Pinpoint the cell where the given text exists, returning its [X, Y] midpoint coordinate. 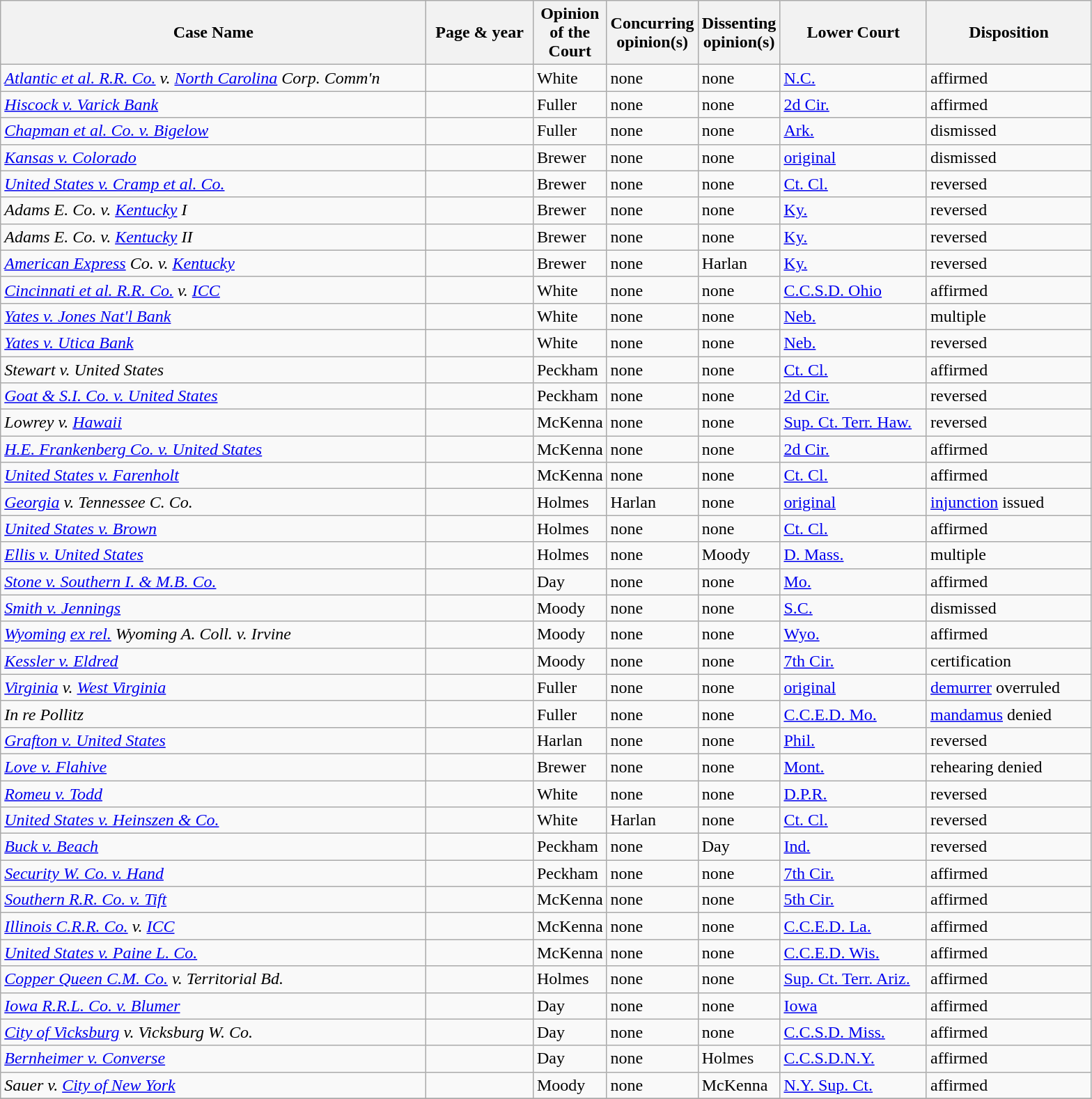
5th Cir. [854, 900]
C.C.S.D. Ohio [854, 290]
Kessler v. Eldred [213, 661]
Atlantic et al. R.R. Co. v. North Carolina Corp. Comm'n [213, 78]
certification [1008, 661]
American Express Co. v. Kentucky [213, 263]
Yates v. Utica Bank [213, 343]
S.C. [854, 608]
Yates v. Jones Nat'l Bank [213, 316]
C.C.E.D. Mo. [854, 714]
Ellis v. United States [213, 555]
Mo. [854, 582]
rehearing denied [1008, 767]
Georgia v. Tennessee C. Co. [213, 502]
C.C.E.D. Wis. [854, 953]
Chapman et al. Co. v. Bigelow [213, 131]
United States v. Paine L. Co. [213, 953]
Sauer v. City of New York [213, 1085]
Lower Court [854, 33]
Bernheimer v. Converse [213, 1059]
Romeu v. Todd [213, 793]
H.E. Frankenberg Co. v. United States [213, 449]
Ind. [854, 847]
Smith v. Jennings [213, 608]
C.C.E.D. La. [854, 926]
Sup. Ct. Terr. Haw. [854, 423]
Ark. [854, 131]
Kansas v. Colorado [213, 157]
In re Pollitz [213, 714]
Sup. Ct. Terr. Ariz. [854, 979]
Wyo. [854, 634]
United States v. Farenholt [213, 476]
injunction issued [1008, 502]
C.C.S.D. Miss. [854, 1032]
N.C. [854, 78]
Grafton v. United States [213, 740]
Buck v. Beach [213, 847]
Illinois C.R.R. Co. v. ICC [213, 926]
Copper Queen C.M. Co. v. Territorial Bd. [213, 979]
Adams E. Co. v. Kentucky II [213, 237]
Iowa [854, 1006]
United States v. Cramp et al. Co. [213, 184]
Wyoming ex rel. Wyoming A. Coll. v. Irvine [213, 634]
Cincinnati et al. R.R. Co. v. ICC [213, 290]
C.C.S.D.N.Y. [854, 1059]
Disposition [1008, 33]
Iowa R.R.L. Co. v. Blumer [213, 1006]
Concurring opinion(s) [652, 33]
D. Mass. [854, 555]
N.Y. Sup. Ct. [854, 1085]
Southern R.R. Co. v. Tift [213, 900]
Adams E. Co. v. Kentucky I [213, 210]
Opinion of the Court [570, 33]
Love v. Flahive [213, 767]
demurrer overruled [1008, 687]
Mont. [854, 767]
Virginia v. West Virginia [213, 687]
Lowrey v. Hawaii [213, 423]
Stone v. Southern I. & M.B. Co. [213, 582]
Dissenting opinion(s) [739, 33]
mandamus denied [1008, 714]
Page & year [480, 33]
Phil. [854, 740]
Hiscock v. Varick Bank [213, 104]
United States v. Heinszen & Co. [213, 820]
Goat & S.I. Co. v. United States [213, 396]
City of Vicksburg v. Vicksburg W. Co. [213, 1032]
Case Name [213, 33]
Security W. Co. v. Hand [213, 873]
D.P.R. [854, 793]
United States v. Brown [213, 529]
Stewart v. United States [213, 370]
